Return (x, y) of the center of cell containing provided text 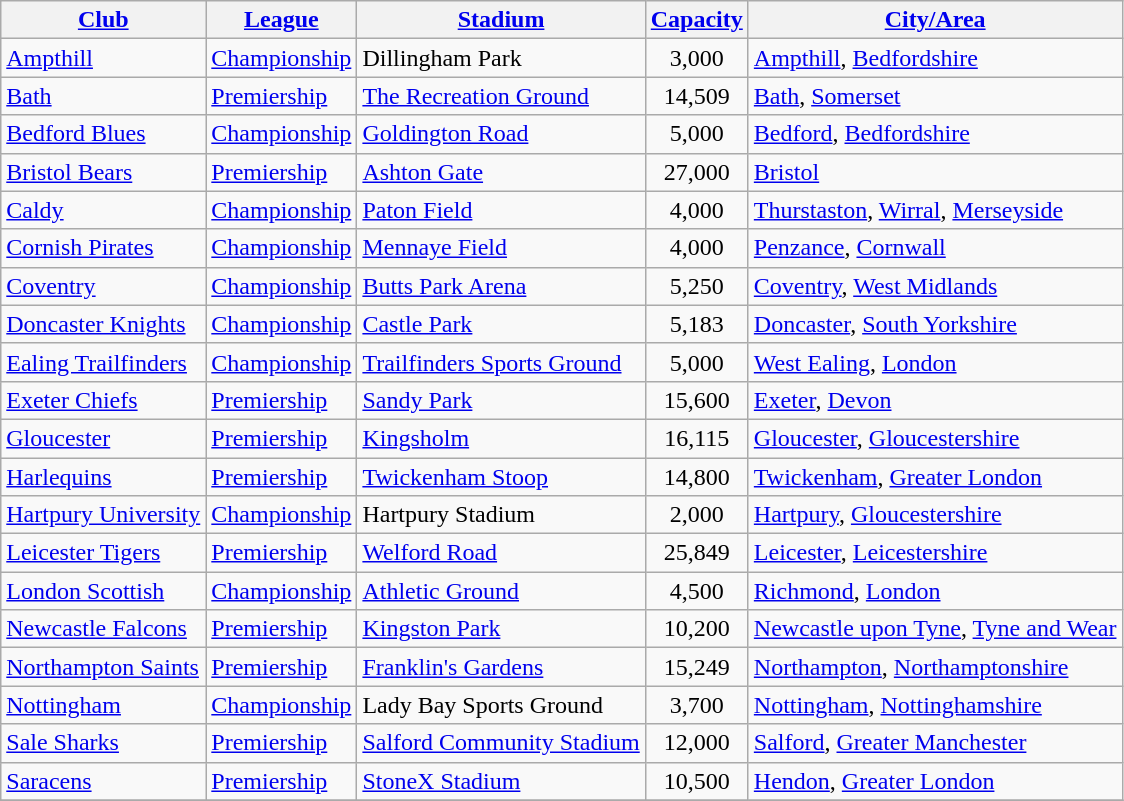
Nottingham, Nottinghamshire (935, 705)
Gloucester (104, 438)
Sandy Park (501, 400)
The Recreation Ground (501, 96)
5,250 (696, 286)
16,115 (696, 438)
Exeter Chiefs (104, 400)
Sale Sharks (104, 743)
Capacity (696, 20)
Ampthill (104, 58)
Salford, Greater Manchester (935, 743)
West Ealing, London (935, 362)
StoneX Stadium (501, 781)
Lady Bay Sports Ground (501, 705)
Doncaster Knights (104, 324)
Goldington Road (501, 134)
5,183 (696, 324)
Thurstaston, Wirral, Merseyside (935, 210)
Nottingham (104, 705)
Salford Community Stadium (501, 743)
Newcastle Falcons (104, 629)
Butts Park Arena (501, 286)
4,500 (696, 591)
Twickenham Stoop (501, 477)
Harlequins (104, 477)
City/Area (935, 20)
10,500 (696, 781)
League (282, 20)
Leicester, Leicestershire (935, 553)
Ampthill, Bedfordshire (935, 58)
Cornish Pirates (104, 248)
Athletic Ground (501, 591)
Caldy (104, 210)
Hartpury, Gloucestershire (935, 515)
Ashton Gate (501, 172)
Bedford, Bedfordshire (935, 134)
Hendon, Greater London (935, 781)
15,600 (696, 400)
Paton Field (501, 210)
Hartpury University (104, 515)
Coventry (104, 286)
Kingston Park (501, 629)
Castle Park (501, 324)
Bristol (935, 172)
27,000 (696, 172)
3,700 (696, 705)
10,200 (696, 629)
Franklin's Gardens (501, 667)
Twickenham, Greater London (935, 477)
Mennaye Field (501, 248)
Club (104, 20)
Exeter, Devon (935, 400)
Saracens (104, 781)
Hartpury Stadium (501, 515)
15,249 (696, 667)
14,800 (696, 477)
Richmond, London (935, 591)
Bedford Blues (104, 134)
25,849 (696, 553)
Coventry, West Midlands (935, 286)
14,509 (696, 96)
Stadium (501, 20)
12,000 (696, 743)
3,000 (696, 58)
Newcastle upon Tyne, Tyne and Wear (935, 629)
Gloucester, Gloucestershire (935, 438)
Bath, Somerset (935, 96)
Penzance, Cornwall (935, 248)
2,000 (696, 515)
Doncaster, South Yorkshire (935, 324)
Bath (104, 96)
London Scottish (104, 591)
Leicester Tigers (104, 553)
Kingsholm (501, 438)
Welford Road (501, 553)
Dillingham Park (501, 58)
Ealing Trailfinders (104, 362)
Bristol Bears (104, 172)
Trailfinders Sports Ground (501, 362)
Northampton Saints (104, 667)
Northampton, Northamptonshire (935, 667)
